Extract the [x, y] coordinate from the center of the cell holding the provided text.  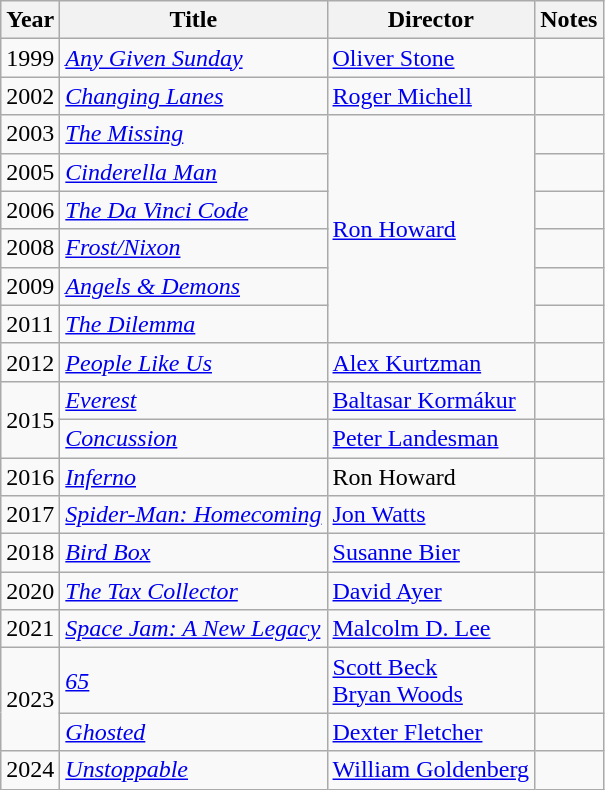
People Like Us [194, 362]
2008 [30, 248]
Any Given Sunday [194, 58]
Baltasar Kormákur [431, 400]
Everest [194, 400]
Changing Lanes [194, 96]
Scott BeckBryan Woods [431, 680]
The Dilemma [194, 324]
Director [431, 20]
2017 [30, 515]
Jon Watts [431, 515]
2012 [30, 362]
Oliver Stone [431, 58]
The Missing [194, 134]
Dexter Fletcher [431, 732]
2015 [30, 419]
2006 [30, 210]
Cinderella Man [194, 172]
2021 [30, 629]
Title [194, 20]
2016 [30, 477]
Ghosted [194, 732]
Concussion [194, 438]
Inferno [194, 477]
Year [30, 20]
2018 [30, 553]
Susanne Bier [431, 553]
David Ayer [431, 591]
Alex Kurtzman [431, 362]
Spider-Man: Homecoming [194, 515]
1999 [30, 58]
65 [194, 680]
2023 [30, 700]
Unstoppable [194, 770]
2003 [30, 134]
2024 [30, 770]
2002 [30, 96]
2005 [30, 172]
2020 [30, 591]
William Goldenberg [431, 770]
Peter Landesman [431, 438]
The Da Vinci Code [194, 210]
Notes [569, 20]
Roger Michell [431, 96]
Space Jam: A New Legacy [194, 629]
Bird Box [194, 553]
Angels & Demons [194, 286]
2011 [30, 324]
The Tax Collector [194, 591]
Frost/Nixon [194, 248]
Malcolm D. Lee [431, 629]
2009 [30, 286]
